Return the [x, y] coordinate for the center point of the cell that contains the specified text.  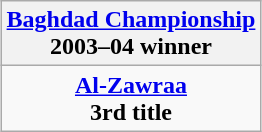
Baghdad Championship2003–04 winner [131, 34]
Al-Zawraa3rd title [131, 98]
